Return the [X, Y] coordinate for the center point of the cell that contains the specified text.  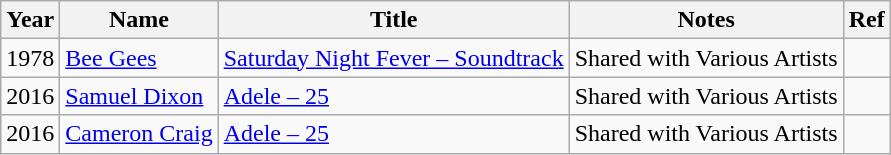
Ref [866, 20]
Saturday Night Fever – Soundtrack [394, 58]
Samuel Dixon [139, 96]
Year [30, 20]
Cameron Craig [139, 134]
1978 [30, 58]
Notes [706, 20]
Title [394, 20]
Name [139, 20]
Bee Gees [139, 58]
